Scan for the cell matching the given text and deliver its [x, y] coordinate at center. 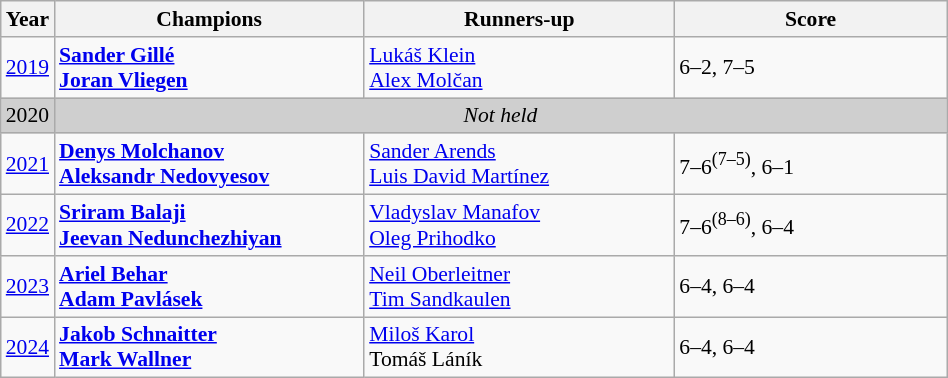
Ariel Behar Adam Pavlásek [209, 286]
Sriram Balaji Jeevan Nedunchezhiyan [209, 226]
2022 [28, 226]
7–6(7–5), 6–1 [810, 164]
7–6(8–6), 6–4 [810, 226]
Sander Arends Luis David Martínez [519, 164]
Neil Oberleitner Tim Sandkaulen [519, 286]
Score [810, 19]
2019 [28, 68]
Denys Molchanov Aleksandr Nedovyesov [209, 164]
Runners-up [519, 19]
2023 [28, 286]
2020 [28, 116]
2021 [28, 164]
Not held [500, 116]
Lukáš Klein Alex Molčan [519, 68]
Jakob Schnaitter Mark Wallner [209, 348]
Sander Gillé Joran Vliegen [209, 68]
Champions [209, 19]
Miloš Karol Tomáš Láník [519, 348]
Vladyslav Manafov Oleg Prihodko [519, 226]
Year [28, 19]
2024 [28, 348]
6–2, 7–5 [810, 68]
